Identify which cell holds the provided text, then report its [X, Y] central coordinate. 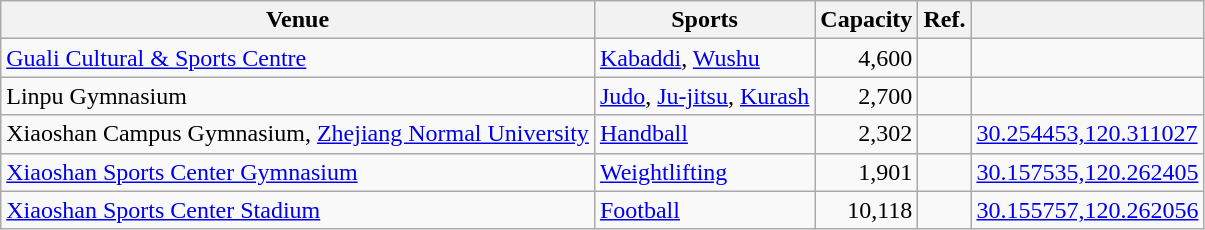
30.254453,120.311027 [1088, 134]
Kabaddi, Wushu [704, 58]
Venue [298, 20]
Football [704, 210]
Ref. [944, 20]
Weightlifting [704, 172]
Capacity [866, 20]
Guali Cultural & Sports Centre [298, 58]
30.157535,120.262405 [1088, 172]
Sports [704, 20]
Judo, Ju-jitsu, Kurash [704, 96]
2,302 [866, 134]
2,700 [866, 96]
10,118 [866, 210]
Xiaoshan Sports Center Stadium [298, 210]
4,600 [866, 58]
Handball [704, 134]
1,901 [866, 172]
30.155757,120.262056 [1088, 210]
Linpu Gymnasium [298, 96]
Xiaoshan Campus Gymnasium, Zhejiang Normal University [298, 134]
Xiaoshan Sports Center Gymnasium [298, 172]
